Extract the [X, Y] coordinate from the center of the cell holding the provided text.  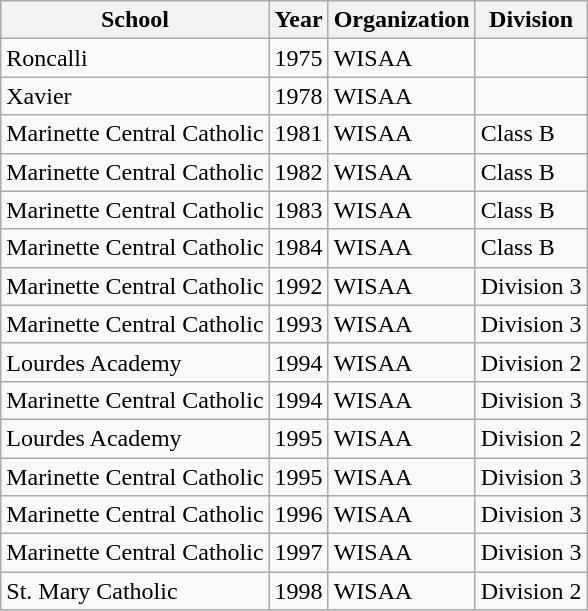
Roncalli [135, 58]
1978 [298, 96]
1981 [298, 134]
1975 [298, 58]
Organization [402, 20]
1982 [298, 172]
1998 [298, 591]
1993 [298, 324]
St. Mary Catholic [135, 591]
1983 [298, 210]
Year [298, 20]
1997 [298, 553]
1984 [298, 248]
School [135, 20]
1992 [298, 286]
Xavier [135, 96]
1996 [298, 515]
Division [531, 20]
